From the cell containing the given text, extract its center point as (X, Y) coordinate. 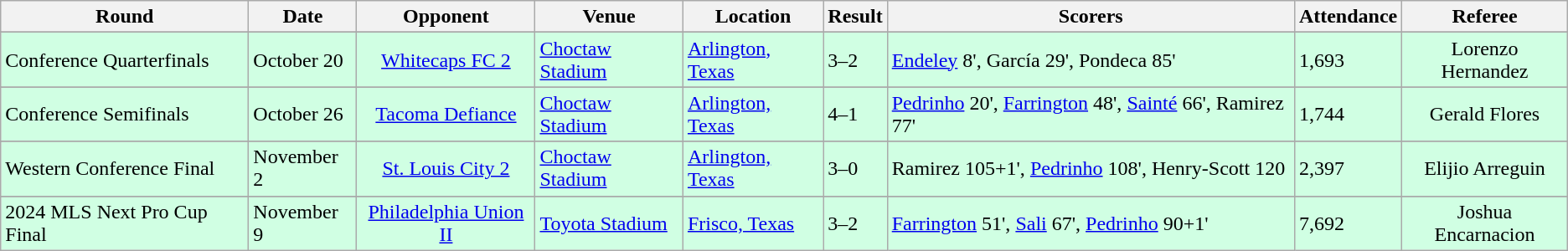
2024 MLS Next Pro Cup Final (125, 223)
Attendance (1348, 17)
Tacoma Defiance (446, 114)
Toyota Stadium (609, 223)
3–0 (855, 169)
Conference Quarterfinals (125, 60)
7,692 (1348, 223)
Farrington 51', Sali 67', Pedrinho 90+1' (1091, 223)
Referee (1485, 17)
Whitecaps FC 2 (446, 60)
October 26 (303, 114)
Venue (609, 17)
Location (752, 17)
Opponent (446, 17)
Gerald Flores (1485, 114)
Endeley 8', García 29', Pondeca 85' (1091, 60)
Lorenzo Hernandez (1485, 60)
Result (855, 17)
Pedrinho 20', Farrington 48', Sainté 66', Ramirez 77' (1091, 114)
Scorers (1091, 17)
Frisco, Texas (752, 223)
November 2 (303, 169)
Ramirez 105+1', Pedrinho 108', Henry-Scott 120 (1091, 169)
Philadelphia Union II (446, 223)
St. Louis City 2 (446, 169)
Conference Semifinals (125, 114)
Date (303, 17)
1,693 (1348, 60)
2,397 (1348, 169)
Elijio Arreguin (1485, 169)
1,744 (1348, 114)
October 20 (303, 60)
4–1 (855, 114)
November 9 (303, 223)
Joshua Encarnacion (1485, 223)
Western Conference Final (125, 169)
Round (125, 17)
